Capture the cell that displays the provided text and extract its [x, y] central coordinate. 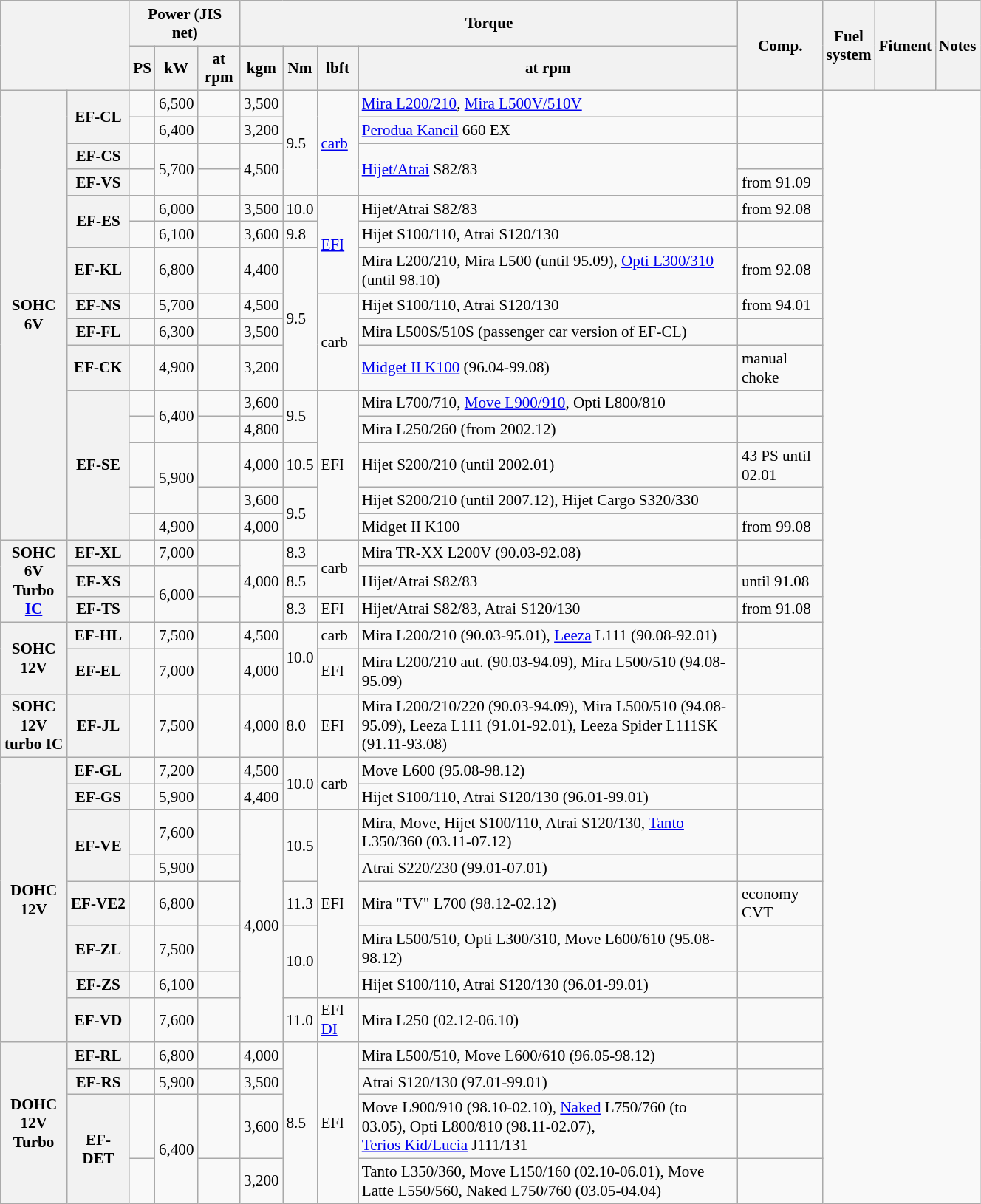
Mira L200/210/220 (90.03-94.09), Mira L500/510 (94.08-95.09), Leeza L111 (91.01-92.01), Leeza Spider L111SK (91.11-93.08) [548, 725]
EF-XL [98, 553]
from 91.09 [780, 182]
EF-ZS [98, 984]
from 91.08 [780, 609]
Hijet S200/210 (until 2002.01) [548, 465]
Torque [489, 24]
kW [176, 68]
EF-CS [98, 157]
Mira L200/210 (90.03-95.01), Leeza L111 (90.08-92.01) [548, 635]
DOHC 12V [34, 900]
Atrai S120/130 (97.01-99.01) [548, 1081]
EF-RS [98, 1081]
Midget II K100 [548, 526]
Midget II K100 (96.04-99.08) [548, 368]
SOHC 12Vturbo IC [34, 725]
EF-RL [98, 1055]
EF-VD [98, 1019]
EF-GS [98, 796]
Comp. [780, 46]
EF-XS [98, 581]
EF-GL [98, 771]
EFI DI [337, 1019]
Hijet S200/210 (until 2007.12), Hijet Cargo S320/330 [548, 501]
8.0 [300, 725]
kgm [262, 68]
Fuelsystem [850, 46]
EF-NS [98, 306]
EF-CK [98, 368]
until 91.08 [780, 581]
EF-ES [98, 222]
6,500 [176, 103]
from 99.08 [780, 526]
Mira L200/210, Mira L500 (until 95.09), Opti L300/310 (until 98.10) [548, 270]
EF-SE [98, 465]
EF-ZL [98, 948]
Mira TR-XX L200V (90.03-92.08) [548, 553]
Mira L700/710, Move L900/910, Opti L800/810 [548, 403]
EF-FL [98, 332]
7,200 [176, 771]
SOHC 12V [34, 658]
11.3 [300, 904]
EF-KL [98, 270]
Power (JIS net) [185, 24]
EF-VS [98, 182]
SOHC 6VTurbo IC [34, 581]
Mira L250/260 (from 2002.12) [548, 430]
Mira "TV" L700 (98.12-02.12) [548, 904]
EF-TS [98, 609]
11.0 [300, 1019]
EF-CL [98, 117]
Mira L500/510, Opti L300/310, Move L600/610 (95.08-98.12) [548, 948]
EF-DET [98, 1149]
Hijet/Atrai S82/83, Atrai S120/130 [548, 609]
9.8 [300, 235]
Fitment [906, 46]
Atrai S220/230 (99.01-07.01) [548, 867]
Perodua Kancil 660 EX [548, 130]
Mira L500/510, Move L600/610 (96.05-98.12) [548, 1055]
economy CVT [780, 904]
manual choke [780, 368]
Move L900/910 (98.10-02.10), Naked L750/760 (to 03.05), Opti L800/810 (98.11-02.07),Terios Kid/Lucia J111/131 [548, 1126]
lbft [337, 68]
Mira L500S/510S (passenger car version of EF-CL) [548, 332]
6,300 [176, 332]
Mira L250 (02.12-06.10) [548, 1019]
Move L600 (95.08-98.12) [548, 771]
4,800 [262, 430]
SOHC6V [34, 315]
EF-EL [98, 671]
Mira L200/210 aut. (90.03-94.09), Mira L500/510 (94.08-95.09) [548, 671]
Mira, Move, Hijet S100/110, Atrai S120/130, Tanto L350/360 (03.11-07.12) [548, 832]
Notes [957, 46]
Nm [300, 68]
EF-HL [98, 635]
EF-VE2 [98, 904]
Mira L200/210, Mira L500V/510V [548, 103]
Tanto L350/360, Move L150/160 (02.10-06.01), Move Latte L550/560, Naked L750/760 (03.05-04.04) [548, 1180]
EF-VE [98, 845]
DOHC 12VTurbo [34, 1123]
PS [142, 68]
EF-JL [98, 725]
43 PS until 02.01 [780, 465]
from 94.01 [780, 306]
